Output the [X, Y] coordinate of the center of the cell containing the given text.  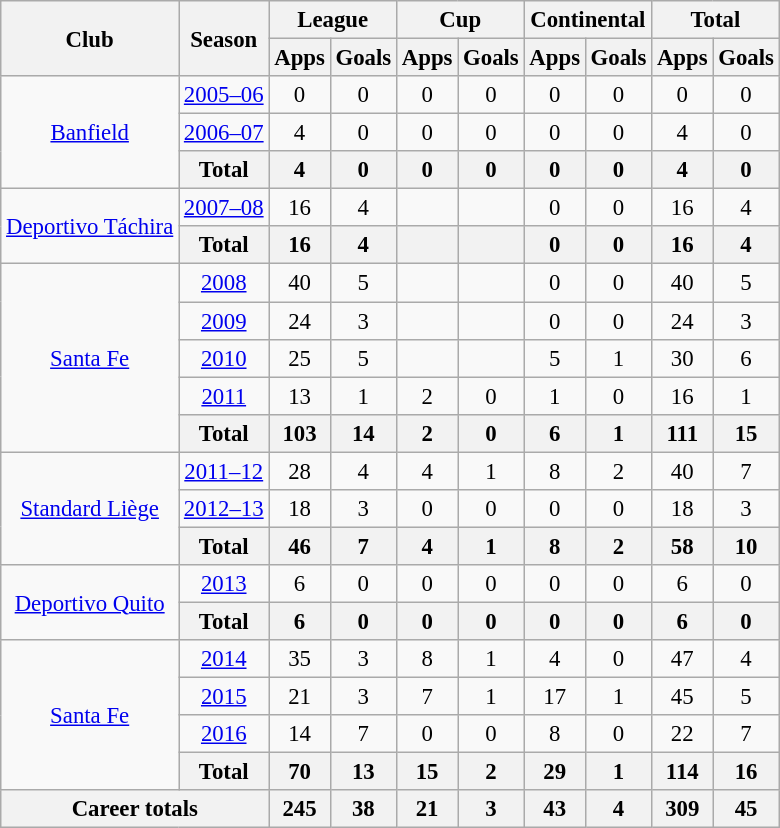
2016 [224, 734]
Career totals [135, 809]
2011 [224, 396]
22 [682, 734]
2007–08 [224, 208]
2010 [224, 358]
70 [300, 772]
Season [224, 38]
2013 [224, 584]
114 [682, 772]
2009 [224, 321]
2015 [224, 697]
43 [554, 809]
Deportivo Quito [90, 602]
2005–06 [224, 95]
10 [746, 546]
Banfield [90, 132]
Deportivo Táchira [90, 226]
103 [300, 433]
17 [554, 697]
2011–12 [224, 471]
245 [300, 809]
29 [554, 772]
30 [682, 358]
2014 [224, 659]
League [333, 20]
Cup [460, 20]
46 [300, 546]
Club [90, 38]
25 [300, 358]
309 [682, 809]
35 [300, 659]
2008 [224, 283]
28 [300, 471]
2012–13 [224, 509]
111 [682, 433]
38 [363, 809]
2006–07 [224, 133]
Standard Liège [90, 508]
Continental [588, 20]
58 [682, 546]
47 [682, 659]
